Identify which cell holds the provided text, then report its [X, Y] central coordinate. 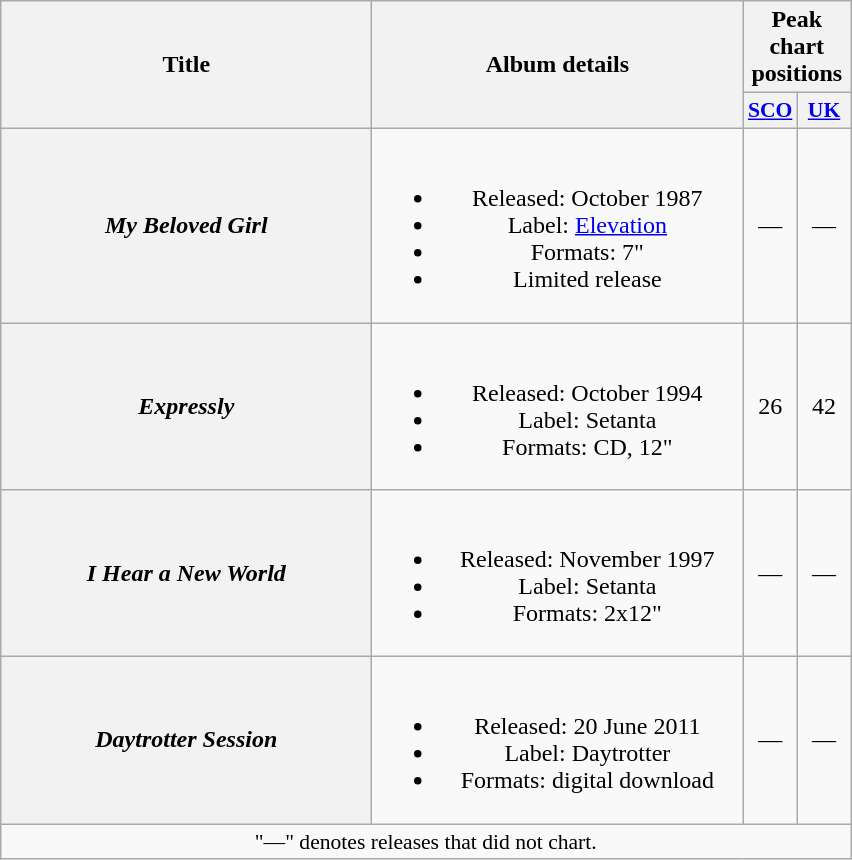
Peak chart positions [797, 47]
Album details [558, 65]
SCO [770, 111]
Title [186, 65]
Released: October 1987Label: ElevationFormats: 7"Limited release [558, 225]
26 [770, 406]
"—" denotes releases that did not chart. [426, 842]
UK [824, 111]
Expressly [186, 406]
Released: October 1994Label: SetantaFormats: CD, 12" [558, 406]
My Beloved Girl [186, 225]
I Hear a New World [186, 574]
Daytrotter Session [186, 740]
Released: November 1997Label: SetantaFormats: 2x12" [558, 574]
Released: 20 June 2011Label: DaytrotterFormats: digital download [558, 740]
42 [824, 406]
